Detect which cell encompasses the target text, then output its (x, y) center coordinate. 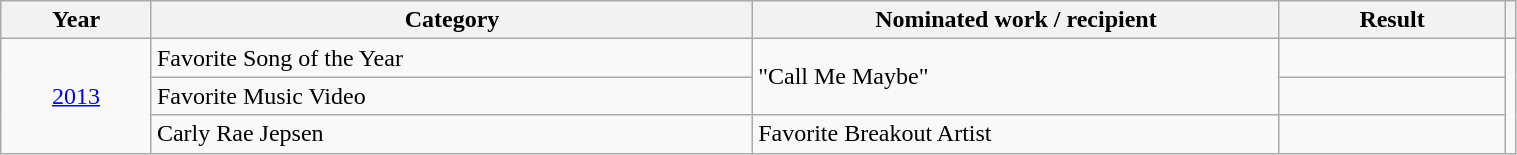
2013 (76, 96)
Nominated work / recipient (1016, 20)
Category (452, 20)
Favorite Music Video (452, 96)
Favorite Breakout Artist (1016, 134)
Result (1392, 20)
"Call Me Maybe" (1016, 77)
Favorite Song of the Year (452, 58)
Year (76, 20)
Carly Rae Jepsen (452, 134)
